Pinpoint the cell where the given text exists, returning its [x, y] midpoint coordinate. 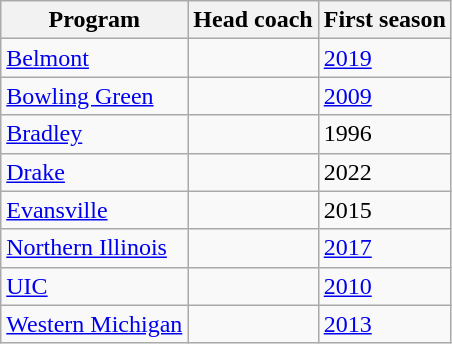
Belmont [94, 58]
2019 [384, 58]
UIC [94, 286]
Bradley [94, 134]
Bowling Green [94, 96]
Program [94, 20]
1996 [384, 134]
Northern Illinois [94, 248]
2022 [384, 172]
2013 [384, 324]
Evansville [94, 210]
Head coach [253, 20]
First season [384, 20]
Western Michigan [94, 324]
2010 [384, 286]
2015 [384, 210]
2017 [384, 248]
2009 [384, 96]
Drake [94, 172]
